Provide the [x, y] coordinate of the cell's center where the given text is located.  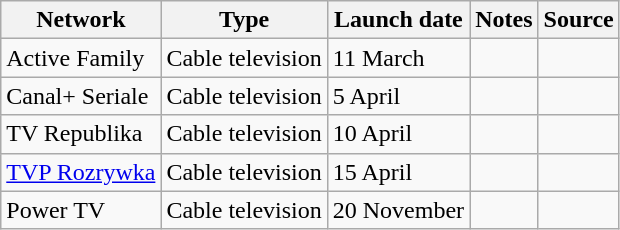
Source [578, 20]
Type [244, 20]
10 April [398, 134]
15 April [398, 172]
Canal+ Seriale [81, 96]
11 March [398, 58]
TV Republika [81, 134]
Network [81, 20]
TVP Rozrywka [81, 172]
20 November [398, 210]
Active Family [81, 58]
5 April [398, 96]
Launch date [398, 20]
Power TV [81, 210]
Notes [504, 20]
